Capture the cell that displays the provided text and extract its (x, y) central coordinate. 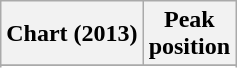
Chart (2013) (72, 34)
Peak position (189, 34)
